Provide the [X, Y] coordinate of the cell's center where the given text is located.  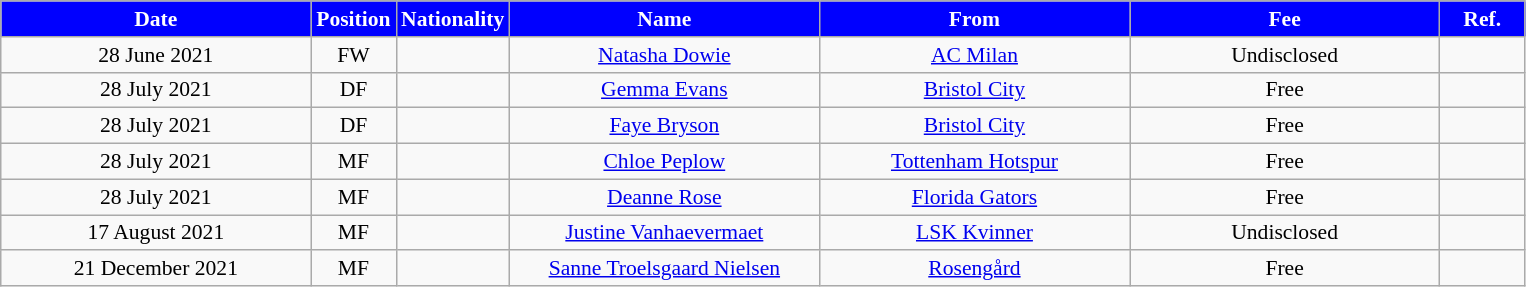
FW [354, 55]
Natasha Dowie [664, 55]
LSK Kvinner [974, 233]
Chloe Peplow [664, 162]
17 August 2021 [156, 233]
Date [156, 19]
Name [664, 19]
21 December 2021 [156, 269]
28 June 2021 [156, 55]
From [974, 19]
Florida Gators [974, 197]
Fee [1285, 19]
Ref. [1482, 19]
Faye Bryson [664, 126]
Sanne Troelsgaard Nielsen [664, 269]
Position [354, 19]
Nationality [452, 19]
Deanne Rose [664, 197]
Justine Vanhaevermaet [664, 233]
Gemma Evans [664, 90]
AC Milan [974, 55]
Tottenham Hotspur [974, 162]
Rosengård [974, 269]
